Pinpoint the cell where the given text exists, returning its [X, Y] midpoint coordinate. 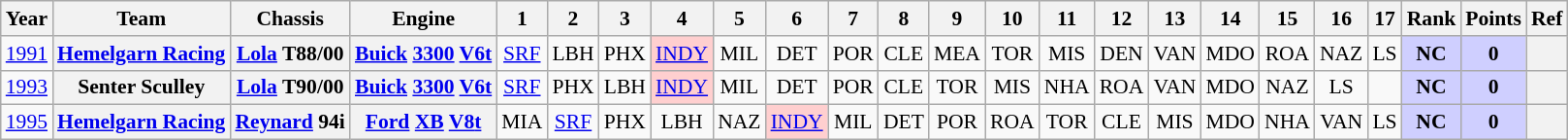
DEN [1122, 53]
Chassis [289, 18]
MIA [522, 122]
5 [739, 18]
Team [142, 18]
11 [1067, 18]
Rank [1431, 18]
Reynard 94i [289, 122]
10 [1012, 18]
2 [572, 18]
1993 [27, 87]
8 [904, 18]
14 [1230, 18]
Senter Sculley [142, 87]
Year [27, 18]
9 [957, 18]
3 [624, 18]
1991 [27, 53]
7 [853, 18]
Points [1493, 18]
MEA [957, 53]
13 [1174, 18]
1995 [27, 122]
17 [1385, 18]
15 [1288, 18]
Ford XB V8t [423, 122]
Ref [1547, 18]
12 [1122, 18]
Engine [423, 18]
16 [1341, 18]
Lola T88/00 [289, 53]
Lola T90/00 [289, 87]
4 [682, 18]
6 [797, 18]
1 [522, 18]
